For the text-containing cell, return its midpoint in (X, Y) coordinate format. 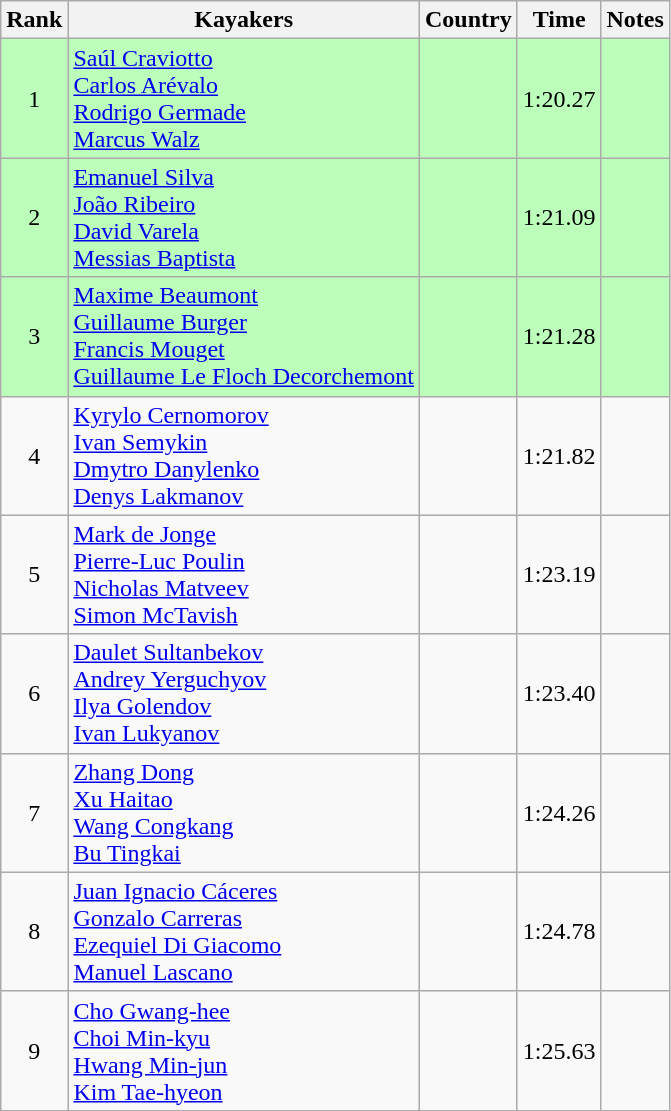
Emanuel SilvaJoão RibeiroDavid VarelaMessias Baptista (244, 218)
Notes (635, 20)
1 (34, 98)
8 (34, 932)
Kyrylo CernomorovIvan SemykinDmytro DanylenkoDenys Lakmanov (244, 456)
7 (34, 812)
Country (468, 20)
6 (34, 694)
Saúl CraviottoCarlos ArévaloRodrigo GermadeMarcus Walz (244, 98)
5 (34, 574)
Maxime BeaumontGuillaume BurgerFrancis MougetGuillaume Le Floch Decorchemont (244, 336)
Time (559, 20)
4 (34, 456)
1:23.40 (559, 694)
Cho Gwang-heeChoi Min-kyuHwang Min-junKim Tae-hyeon (244, 1050)
2 (34, 218)
1:21.82 (559, 456)
Juan Ignacio CáceresGonzalo CarrerasEzequiel Di GiacomoManuel Lascano (244, 932)
1:21.28 (559, 336)
1:25.63 (559, 1050)
Mark de JongePierre-Luc PoulinNicholas MatveevSimon McTavish (244, 574)
Kayakers (244, 20)
1:20.27 (559, 98)
3 (34, 336)
Zhang DongXu HaitaoWang CongkangBu Tingkai (244, 812)
1:21.09 (559, 218)
9 (34, 1050)
Rank (34, 20)
1:24.78 (559, 932)
1:23.19 (559, 574)
Daulet SultanbekovAndrey YerguchyovIlya GolendovIvan Lukyanov (244, 694)
1:24.26 (559, 812)
